Pinpoint the cell where the given text exists, returning its [X, Y] midpoint coordinate. 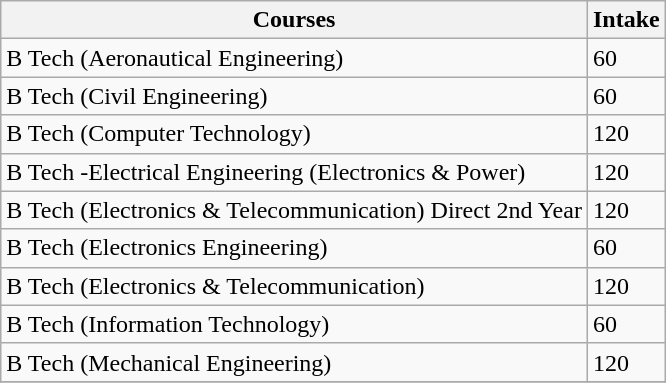
B Tech (Information Technology) [294, 324]
B Tech (Computer Technology) [294, 134]
B Tech (Aeronautical Engineering) [294, 58]
B Tech (Electronics & Telecommunication) Direct 2nd Year [294, 210]
B Tech (Electronics Engineering) [294, 248]
Courses [294, 20]
B Tech (Mechanical Engineering) [294, 362]
B Tech (Civil Engineering) [294, 96]
Intake [626, 20]
B Tech (Electronics & Telecommunication) [294, 286]
B Tech -Electrical Engineering (Electronics & Power) [294, 172]
